Identify which cell holds the provided text, then report its (x, y) central coordinate. 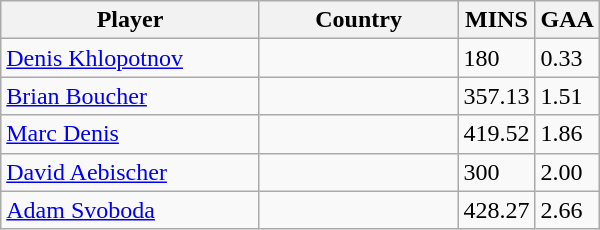
1.51 (567, 96)
Player (130, 20)
180 (496, 58)
Adam Svoboda (130, 210)
1.86 (567, 134)
300 (496, 172)
428.27 (496, 210)
357.13 (496, 96)
419.52 (496, 134)
Country (358, 20)
0.33 (567, 58)
Denis Khlopotnov (130, 58)
Marc Denis (130, 134)
GAA (567, 20)
Brian Boucher (130, 96)
David Aebischer (130, 172)
2.66 (567, 210)
2.00 (567, 172)
MINS (496, 20)
